Pinpoint the cell where the given text exists, returning its (X, Y) midpoint coordinate. 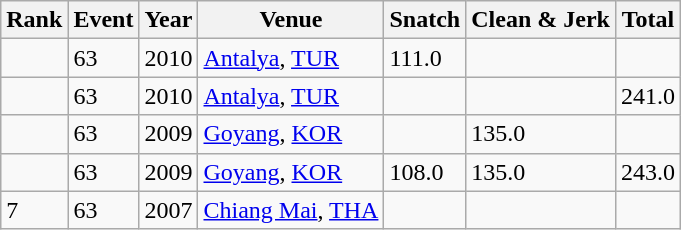
7 (34, 210)
Total (648, 20)
241.0 (648, 96)
Year (168, 20)
108.0 (425, 172)
Clean & Jerk (541, 20)
Event (104, 20)
Rank (34, 20)
243.0 (648, 172)
Venue (291, 20)
2007 (168, 210)
Chiang Mai, THA (291, 210)
Snatch (425, 20)
111.0 (425, 58)
